Extract the [X, Y] coordinate from the center of the cell holding the provided text.  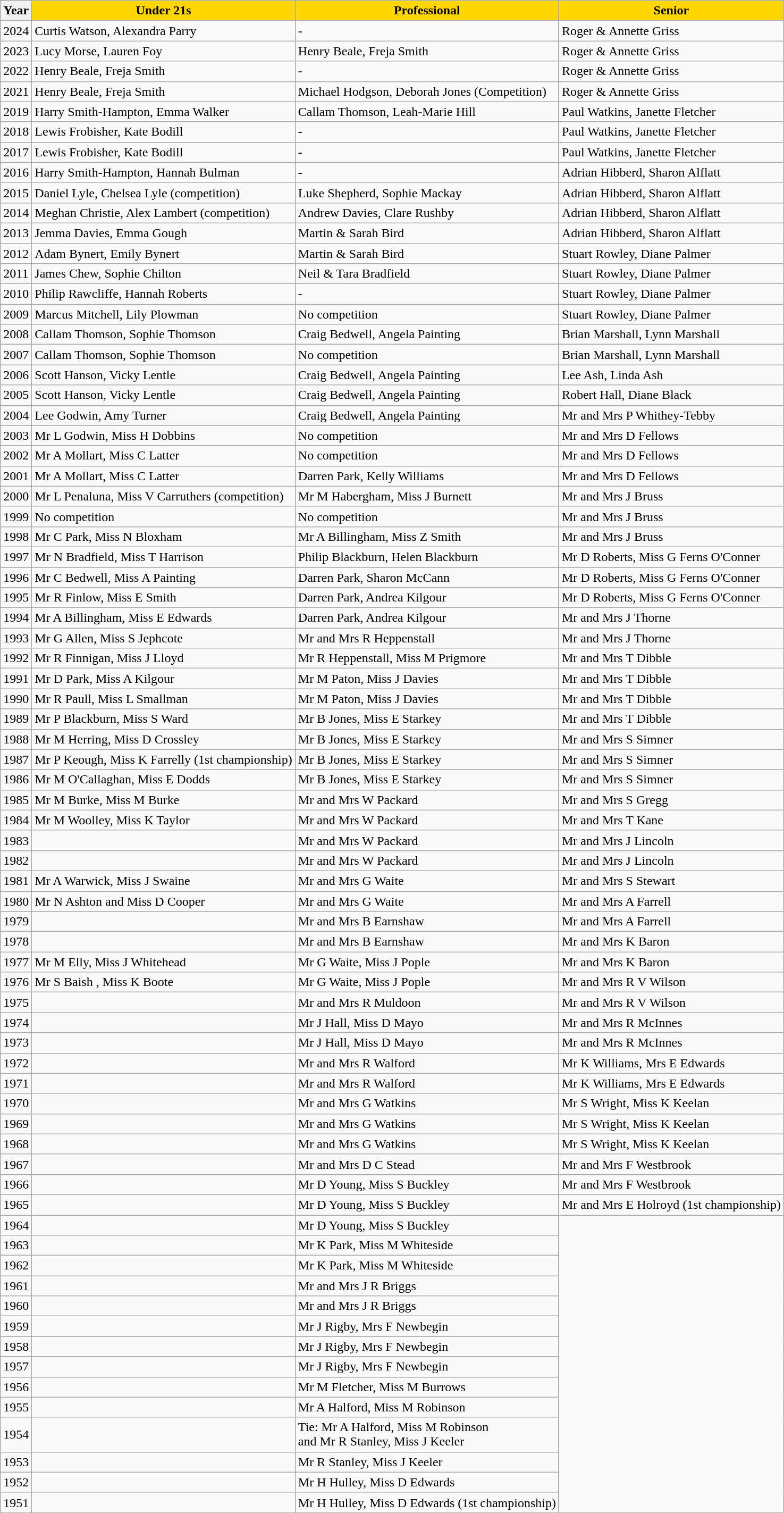
Mr R Finnigan, Miss J Lloyd [164, 658]
2024 [16, 31]
Darren Park, Sharon McCann [427, 577]
1963 [16, 1245]
Mr N Ashton and Miss D Cooper [164, 901]
2005 [16, 395]
2008 [16, 335]
1981 [16, 881]
2003 [16, 436]
Mr P Keough, Miss K Farrelly (1st championship) [164, 759]
1953 [16, 1462]
Mr and Mrs S Stewart [671, 881]
Mr N Bradfield, Miss T Harrison [164, 557]
1958 [16, 1347]
1966 [16, 1184]
Mr and Mrs R Heppenstall [427, 638]
Mr S Baish , Miss K Boote [164, 982]
Mr M Fletcher, Miss M Burrows [427, 1387]
1986 [16, 780]
2001 [16, 476]
1979 [16, 922]
2009 [16, 314]
1959 [16, 1326]
Mr R Heppenstall, Miss M Prigmore [427, 658]
1993 [16, 638]
Mr A Billingham, Miss Z Smith [427, 537]
1994 [16, 618]
Marcus Mitchell, Lily Plowman [164, 314]
1964 [16, 1225]
Senior [671, 11]
1976 [16, 982]
Harry Smith-Hampton, Hannah Bulman [164, 172]
1977 [16, 962]
1955 [16, 1407]
1984 [16, 820]
Daniel Lyle, Chelsea Lyle (competition) [164, 193]
Mr L Godwin, Miss H Dobbins [164, 436]
1974 [16, 1023]
Mr and Mrs E Holroyd (1st championship) [671, 1205]
Mr and Mrs D C Stead [427, 1164]
Harry Smith-Hampton, Emma Walker [164, 112]
Michael Hodgson, Deborah Jones (Competition) [427, 91]
Professional [427, 11]
Mr C Bedwell, Miss A Painting [164, 577]
Andrew Davies, Clare Rushby [427, 213]
Meghan Christie, Alex Lambert (competition) [164, 213]
2018 [16, 132]
Mr P Blackburn, Miss S Ward [164, 719]
Lee Ash, Linda Ash [671, 375]
1980 [16, 901]
2019 [16, 112]
1951 [16, 1502]
2022 [16, 71]
1960 [16, 1306]
1987 [16, 759]
1970 [16, 1104]
1957 [16, 1367]
1961 [16, 1286]
Jemma Davies, Emma Gough [164, 233]
1989 [16, 719]
Mr M Woolley, Miss K Taylor [164, 820]
2006 [16, 375]
Mr C Park, Miss N Bloxham [164, 537]
Tie: Mr A Halford, Miss M Robinsonand Mr R Stanley, Miss J Keeler [427, 1435]
1952 [16, 1482]
Mr M Habergham, Miss J Burnett [427, 496]
1995 [16, 598]
Philip Rawcliffe, Hannah Roberts [164, 294]
Mr L Penaluna, Miss V Carruthers (competition) [164, 496]
1992 [16, 658]
1996 [16, 577]
Mr M Elly, Miss J Whitehead [164, 962]
2023 [16, 51]
Lee Godwin, Amy Turner [164, 415]
2012 [16, 254]
1954 [16, 1435]
2016 [16, 172]
2013 [16, 233]
1999 [16, 516]
Mr A Halford, Miss M Robinson [427, 1407]
Mr and Mrs T Kane [671, 820]
1988 [16, 739]
1956 [16, 1387]
Mr and Mrs P Whithey-Tebby [671, 415]
Callam Thomson, Leah-Marie Hill [427, 112]
Mr M Burke, Miss M Burke [164, 800]
Lucy Morse, Lauren Foy [164, 51]
Mr D Park, Miss A Kilgour [164, 679]
Mr R Paull, Miss L Smallman [164, 699]
Mr and Mrs R Muldoon [427, 1002]
Mr M Herring, Miss D Crossley [164, 739]
Mr R Stanley, Miss J Keeler [427, 1462]
Mr and Mrs S Gregg [671, 800]
1968 [16, 1144]
2000 [16, 496]
Under 21s [164, 11]
1967 [16, 1164]
2004 [16, 415]
1982 [16, 860]
James Chew, Sophie Chilton [164, 274]
Darren Park, Kelly Williams [427, 476]
Mr H Hulley, Miss D Edwards [427, 1482]
Mr H Hulley, Miss D Edwards (1st championship) [427, 1502]
1998 [16, 537]
1990 [16, 699]
Robert Hall, Diane Black [671, 395]
1962 [16, 1266]
Luke Shepherd, Sophie Mackay [427, 193]
1965 [16, 1205]
2017 [16, 152]
2007 [16, 355]
1973 [16, 1043]
Curtis Watson, Alexandra Parry [164, 31]
2002 [16, 456]
1969 [16, 1124]
Year [16, 11]
1975 [16, 1002]
2015 [16, 193]
2014 [16, 213]
Mr G Allen, Miss S Jephcote [164, 638]
Philip Blackburn, Helen Blackburn [427, 557]
Adam Bynert, Emily Bynert [164, 254]
Mr R Finlow, Miss E Smith [164, 598]
1971 [16, 1083]
2011 [16, 274]
1991 [16, 679]
2021 [16, 91]
Mr A Warwick, Miss J Swaine [164, 881]
Neil & Tara Bradfield [427, 274]
1972 [16, 1063]
1983 [16, 840]
2010 [16, 294]
1985 [16, 800]
1978 [16, 942]
Mr A Billingham, Miss E Edwards [164, 618]
1997 [16, 557]
Mr M O'Callaghan, Miss E Dodds [164, 780]
